Detect which cell encompasses the target text, then output its (X, Y) center coordinate. 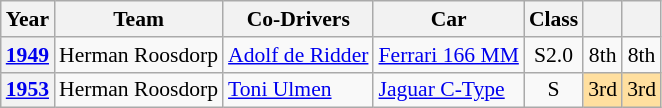
S (554, 90)
1953 (28, 90)
Toni Ulmen (298, 90)
Class (554, 19)
1949 (28, 55)
Adolf de Ridder (298, 55)
Co-Drivers (298, 19)
Ferrari 166 MM (448, 55)
Year (28, 19)
Team (138, 19)
Car (448, 19)
S2.0 (554, 55)
Jaguar C-Type (448, 90)
